Return the [X, Y] coordinate for the center point of the cell that contains the specified text.  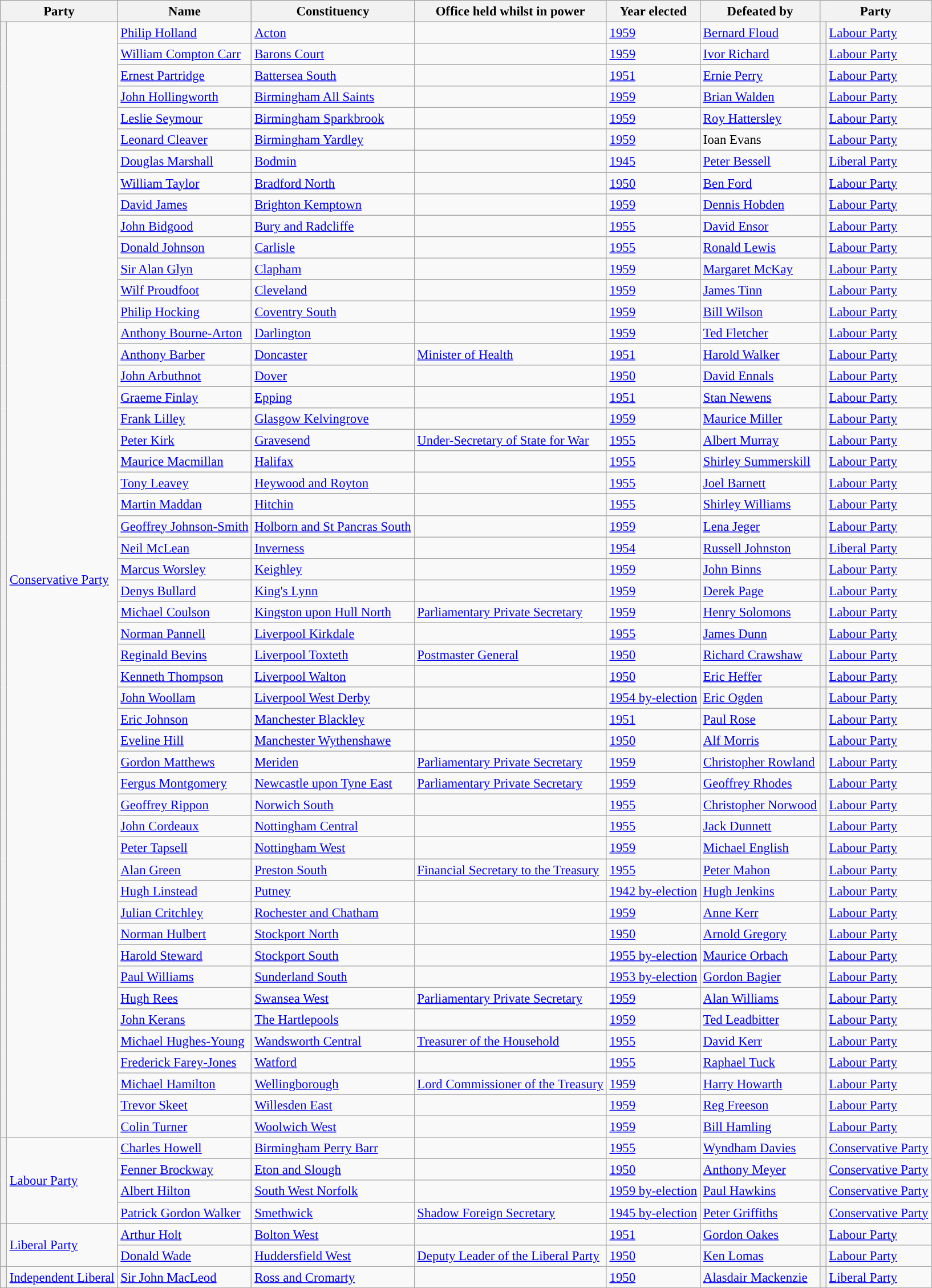
Name [185, 11]
Albert Hilton [185, 1192]
1955 by-election [653, 955]
Geoffrey Rhodes [760, 784]
Peter Bessell [760, 161]
Paul Williams [185, 977]
1945 [653, 161]
Brian Walden [760, 97]
William Compton Carr [185, 54]
Reginald Bevins [185, 655]
Raphael Tuck [760, 1063]
Norman Pannell [185, 633]
Hugh Jenkins [760, 891]
Harold Steward [185, 955]
Ernest Partridge [185, 76]
Leonard Cleaver [185, 140]
Independent Liberal [62, 1277]
Ivor Richard [760, 54]
James Tinn [760, 290]
Jack Dunnett [760, 827]
Sunderland South [333, 977]
Peter Tapsell [185, 848]
Neil McLean [185, 548]
Bill Wilson [760, 312]
Christopher Norwood [760, 805]
Margaret McKay [760, 269]
Stockport South [333, 955]
Sir John MacLeod [185, 1277]
Richard Crawshaw [760, 655]
1945 by-election [653, 1213]
Norman Hulbert [185, 934]
Maurice Macmillan [185, 462]
Gordon Matthews [185, 762]
Shadow Foreign Secretary [510, 1213]
Year elected [653, 11]
Deputy Leader of the Liberal Party [510, 1255]
Eric Johnson [185, 720]
James Dunn [760, 633]
Bodmin [333, 161]
Doncaster [333, 354]
Eric Heffer [760, 676]
Swansea West [333, 998]
Harry Howarth [760, 1084]
Graeme Finlay [185, 398]
Geoffrey Rippon [185, 805]
Smethwick [333, 1213]
Philip Holland [185, 33]
Donald Johnson [185, 247]
Lord Commissioner of the Treasury [510, 1084]
Lena Jeger [760, 526]
Liverpool Toxteth [333, 655]
Barons Court [333, 54]
Harold Walker [760, 354]
Hugh Linstead [185, 891]
Manchester Wythenshawe [333, 741]
Bradford North [333, 183]
Kingston upon Hull North [333, 612]
Ted Leadbitter [760, 1020]
Michael English [760, 848]
Willesden East [333, 1105]
Huddersfield West [333, 1255]
The Hartlepools [333, 1020]
Ben Ford [760, 183]
David James [185, 204]
Martin Maddan [185, 505]
Paul Hawkins [760, 1192]
Marcus Worsley [185, 569]
Constituency [333, 11]
Financial Secretary to the Treasury [510, 870]
Liverpool Kirkdale [333, 633]
Wandsworth Central [333, 1041]
Eric Ogden [760, 698]
Gordon Bagier [760, 977]
Russell Johnston [760, 548]
David Kerr [760, 1041]
Arthur Holt [185, 1234]
John Woollam [185, 698]
Michael Hamilton [185, 1084]
Watford [333, 1063]
Charles Howell [185, 1148]
John Arbuthnot [185, 376]
Wilf Proudfoot [185, 290]
Hitchin [333, 505]
Dover [333, 376]
Ross and Cromarty [333, 1277]
Manchester Blackley [333, 720]
Coventry South [333, 312]
Holborn and St Pancras South [333, 526]
1954 by-election [653, 698]
Stockport North [333, 934]
Epping [333, 398]
Anthony Meyer [760, 1170]
Gordon Oakes [760, 1234]
Wellingborough [333, 1084]
John Binns [760, 569]
Maurice Orbach [760, 955]
Rochester and Chatham [333, 912]
Norwich South [333, 805]
Alf Morris [760, 741]
Office held whilst in power [510, 11]
Glasgow Kelvingrove [333, 419]
Denys Bullard [185, 591]
Douglas Marshall [185, 161]
Frank Lilley [185, 419]
Minister of Health [510, 354]
Battersea South [333, 76]
Brighton Kemptown [333, 204]
Albert Murray [760, 441]
Sir Alan Glyn [185, 269]
Shirley Williams [760, 505]
Liverpool West Derby [333, 698]
Shirley Summerskill [760, 462]
Ted Fletcher [760, 333]
Carlisle [333, 247]
Derek Page [760, 591]
Hugh Rees [185, 998]
David Ensor [760, 226]
Ken Lomas [760, 1255]
Ernie Perry [760, 76]
Geoffrey Johnson-Smith [185, 526]
William Taylor [185, 183]
Acton [333, 33]
1954 [653, 548]
Nottingham Central [333, 827]
Preston South [333, 870]
Postmaster General [510, 655]
Birmingham Sparkbrook [333, 119]
Christopher Rowland [760, 762]
Alasdair Mackenzie [760, 1277]
Frederick Farey-Jones [185, 1063]
Woolwich West [333, 1127]
Peter Griffiths [760, 1213]
Clapham [333, 269]
Julian Critchley [185, 912]
Peter Mahon [760, 870]
Roy Hattersley [760, 119]
Stan Newens [760, 398]
King's Lynn [333, 591]
Birmingham Yardley [333, 140]
Bernard Floud [760, 33]
Tony Leavey [185, 483]
Newcastle upon Tyne East [333, 784]
Halifax [333, 462]
1942 by-election [653, 891]
Dennis Hobden [760, 204]
Colin Turner [185, 1127]
Defeated by [760, 11]
Fergus Montgomery [185, 784]
Reg Freeson [760, 1105]
Henry Solomons [760, 612]
John Hollingworth [185, 97]
Meriden [333, 762]
Donald Wade [185, 1255]
Putney [333, 891]
John Kerans [185, 1020]
John Cordeaux [185, 827]
Cleveland [333, 290]
Anthony Bourne-Arton [185, 333]
Bill Hamling [760, 1127]
Nottingham West [333, 848]
Bury and Radcliffe [333, 226]
Michael Coulson [185, 612]
Wyndham Davies [760, 1148]
Anne Kerr [760, 912]
South West Norfolk [333, 1192]
Heywood and Royton [333, 483]
Gravesend [333, 441]
Peter Kirk [185, 441]
Arnold Gregory [760, 934]
Ronald Lewis [760, 247]
Alan Green [185, 870]
Fenner Brockway [185, 1170]
Ioan Evans [760, 140]
Eton and Slough [333, 1170]
Alan Williams [760, 998]
Philip Hocking [185, 312]
Bolton West [333, 1234]
Joel Barnett [760, 483]
John Bidgood [185, 226]
Michael Hughes-Young [185, 1041]
Darlington [333, 333]
1953 by-election [653, 977]
Birmingham All Saints [333, 97]
Maurice Miller [760, 419]
Liverpool Walton [333, 676]
Kenneth Thompson [185, 676]
Paul Rose [760, 720]
Anthony Barber [185, 354]
David Ennals [760, 376]
Trevor Skeet [185, 1105]
Treasurer of the Household [510, 1041]
Patrick Gordon Walker [185, 1213]
Inverness [333, 548]
Under-Secretary of State for War [510, 441]
1959 by-election [653, 1192]
Keighley [333, 569]
Eveline Hill [185, 741]
Birmingham Perry Barr [333, 1148]
Leslie Seymour [185, 119]
